From the cell containing the given text, extract its center point as (x, y) coordinate. 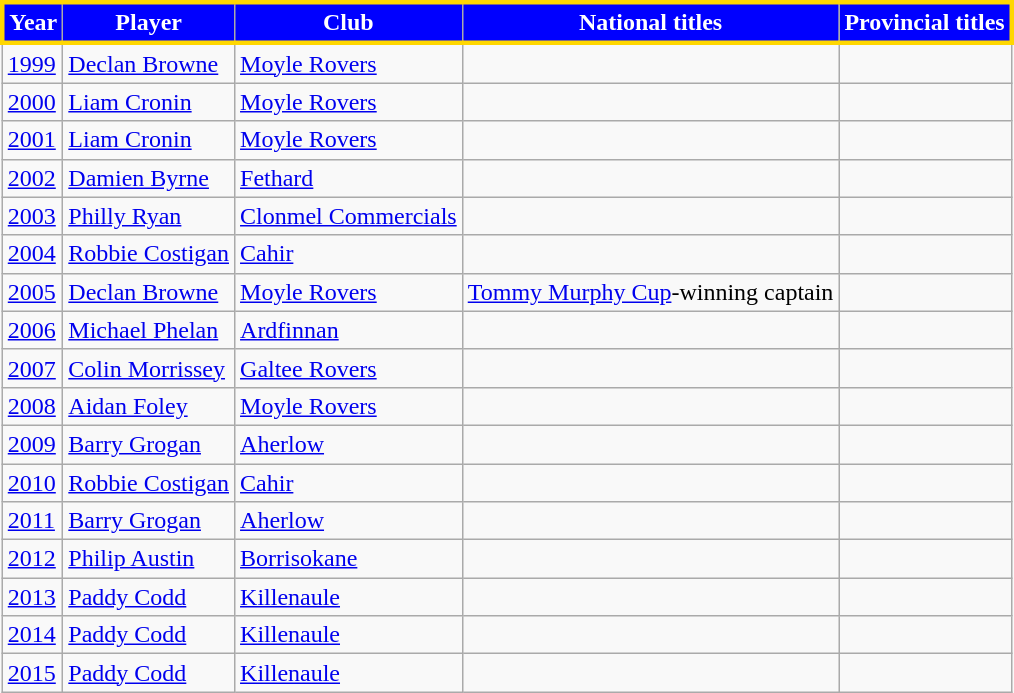
2014 (32, 635)
2013 (32, 597)
2000 (32, 102)
Philly Ryan (149, 216)
2011 (32, 521)
2010 (32, 483)
Colin Morrissey (149, 368)
Club (349, 22)
2004 (32, 254)
Michael Phelan (149, 330)
2001 (32, 140)
National titles (650, 22)
2012 (32, 559)
Damien Byrne (149, 178)
Philip Austin (149, 559)
2003 (32, 216)
Tommy Murphy Cup-winning captain (650, 292)
2006 (32, 330)
1999 (32, 63)
2009 (32, 444)
Borrisokane (349, 559)
2015 (32, 673)
Player (149, 22)
Galtee Rovers (349, 368)
Ardfinnan (349, 330)
2005 (32, 292)
Clonmel Commercials (349, 216)
Aidan Foley (149, 406)
Fethard (349, 178)
Provincial titles (926, 22)
2008 (32, 406)
2007 (32, 368)
2002 (32, 178)
Year (32, 22)
